Find where the given text appears and provide that cell's center as (X, Y) coordinate. 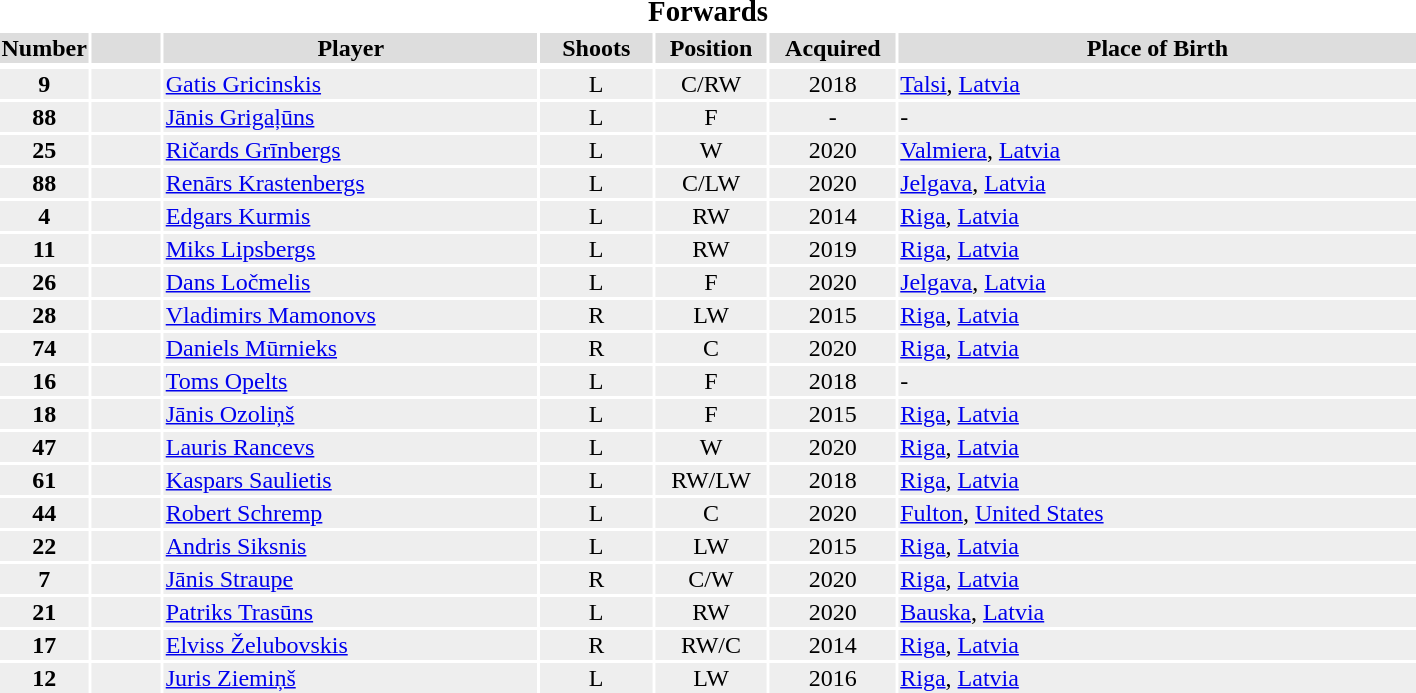
C/RW (711, 84)
Lauris Rancevs (350, 447)
Acquired (833, 48)
RW/LW (711, 480)
Andris Siksnis (350, 546)
Jānis Grigaļūns (350, 117)
9 (44, 84)
Ričards Grīnbergs (350, 150)
Toms Opelts (350, 381)
RW/C (711, 645)
Shoots (596, 48)
Edgars Kurmis (350, 216)
Number (44, 48)
11 (44, 249)
Vladimirs Mamonovs (350, 315)
47 (44, 447)
28 (44, 315)
Player (350, 48)
25 (44, 150)
Renārs Krastenbergs (350, 183)
16 (44, 381)
Fulton, United States (1158, 513)
Patriks Trasūns (350, 612)
Juris Ziemiņš (350, 678)
61 (44, 480)
18 (44, 414)
Miks Lipsbergs (350, 249)
Place of Birth (1158, 48)
Position (711, 48)
74 (44, 348)
2016 (833, 678)
7 (44, 579)
44 (44, 513)
Valmiera, Latvia (1158, 150)
26 (44, 282)
Talsi, Latvia (1158, 84)
17 (44, 645)
Daniels Mūrnieks (350, 348)
4 (44, 216)
Elviss Želubovskis (350, 645)
21 (44, 612)
12 (44, 678)
22 (44, 546)
2019 (833, 249)
Kaspars Saulietis (350, 480)
Bauska, Latvia (1158, 612)
Dans Ločmelis (350, 282)
C/W (711, 579)
Gatis Gricinskis (350, 84)
Jānis Ozoliņš (350, 414)
Robert Schremp (350, 513)
Jānis Straupe (350, 579)
C/LW (711, 183)
